Find where the given text appears and provide that cell's center as [X, Y] coordinate. 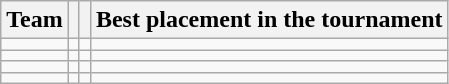
Best placement in the tournament [269, 20]
Team [35, 20]
